Search for the cell housing the specified text and yield its (x, y) center coordinate. 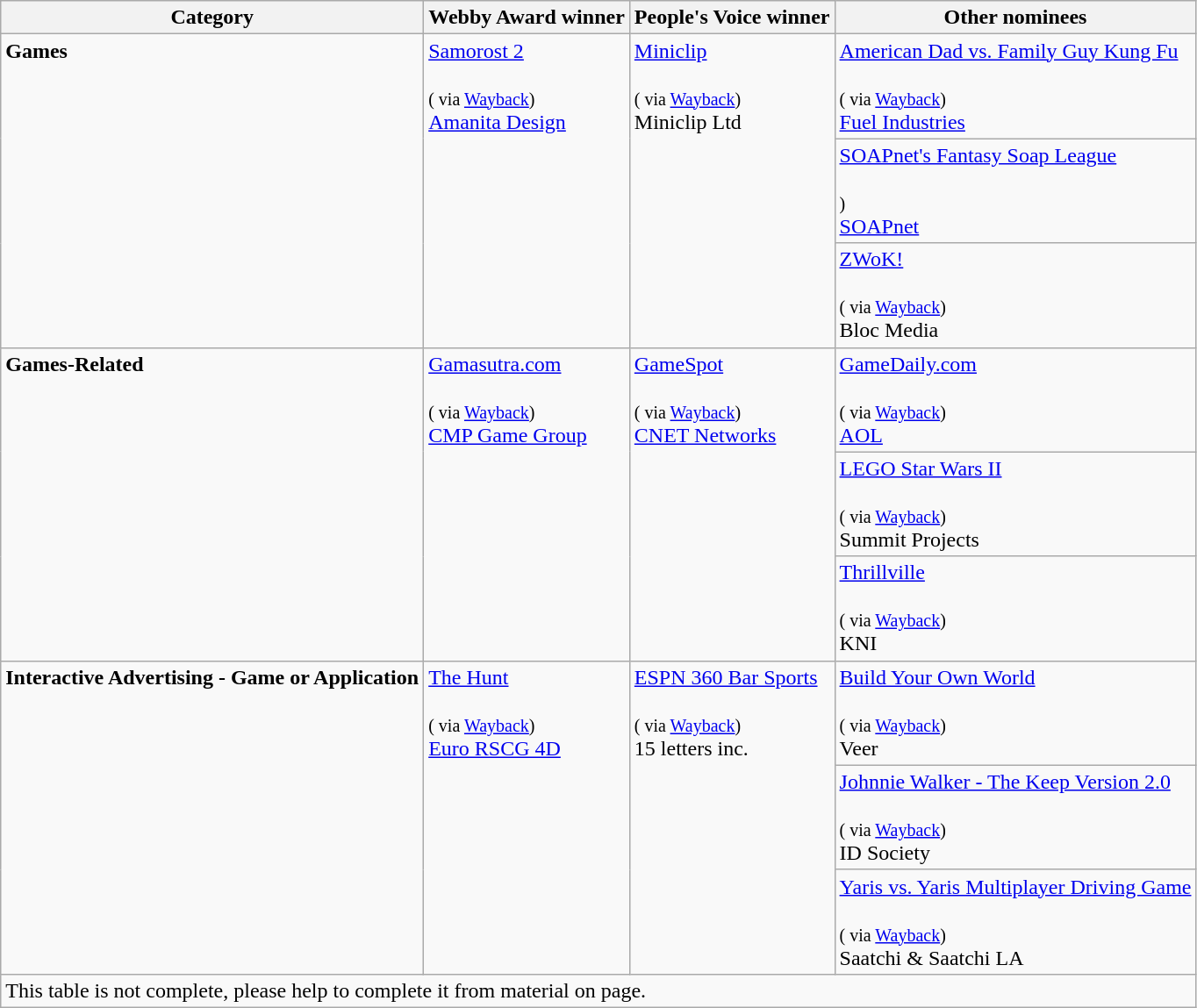
Samorost 2( via Wayback) Amanita Design (527, 191)
ESPN 360 Bar Sports( via Wayback) 15 letters inc. (732, 818)
Games-Related (212, 504)
Interactive Advertising - Game or Application (212, 818)
ZWoK!( via Wayback) Bloc Media (1015, 295)
The Hunt( via Wayback) Euro RSCG 4D (527, 818)
LEGO Star Wars II( via Wayback) Summit Projects (1015, 504)
Other nominees (1015, 18)
Johnnie Walker - The Keep Version 2.0( via Wayback) ID Society (1015, 818)
Yaris vs. Yaris Multiplayer Driving Game( via Wayback) Saatchi & Saatchi LA (1015, 921)
Games (212, 191)
American Dad vs. Family Guy Kung Fu( via Wayback) Fuel Industries (1015, 86)
Category (212, 18)
SOAPnet's Fantasy Soap League) SOAPnet (1015, 191)
GameDaily.com( via Wayback) AOL (1015, 400)
People's Voice winner (732, 18)
This table is not complete, please help to complete it from material on page. (598, 990)
Build Your Own World( via Wayback) Veer (1015, 712)
Webby Award winner (527, 18)
Miniclip( via Wayback) Miniclip Ltd (732, 191)
Thrillville( via Wayback) KNI (1015, 609)
GameSpot( via Wayback) CNET Networks (732, 504)
Gamasutra.com( via Wayback) CMP Game Group (527, 504)
